Detect which cell encompasses the target text, then output its [x, y] center coordinate. 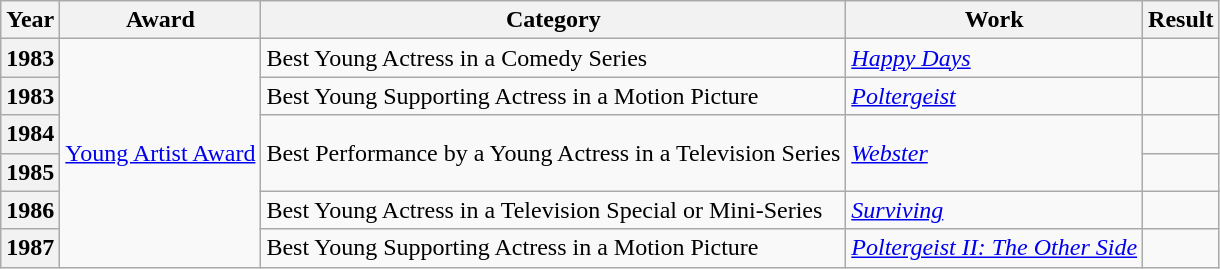
1985 [30, 172]
Best Young Actress in a Comedy Series [554, 58]
Award [160, 20]
1984 [30, 134]
Best Performance by a Young Actress in a Television Series [554, 153]
1987 [30, 248]
Best Young Actress in a Television Special or Mini-Series [554, 210]
Poltergeist II: The Other Side [994, 248]
Poltergeist [994, 96]
Result [1181, 20]
Webster [994, 153]
Work [994, 20]
Year [30, 20]
Happy Days [994, 58]
Young Artist Award [160, 153]
Category [554, 20]
Surviving [994, 210]
1986 [30, 210]
